Search for the cell housing the specified text and yield its [X, Y] center coordinate. 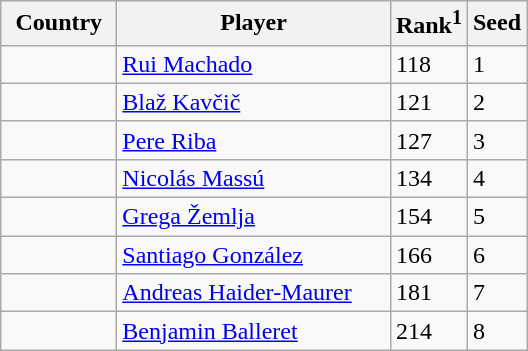
Santiago González [254, 255]
Nicolás Massú [254, 178]
Rui Machado [254, 64]
8 [496, 331]
Seed [496, 24]
Blaž Kavčič [254, 102]
2 [496, 102]
5 [496, 217]
Grega Žemlja [254, 217]
6 [496, 255]
Rank1 [428, 24]
214 [428, 331]
118 [428, 64]
1 [496, 64]
3 [496, 140]
Player [254, 24]
166 [428, 255]
127 [428, 140]
Country [59, 24]
4 [496, 178]
7 [496, 293]
Andreas Haider-Maurer [254, 293]
Benjamin Balleret [254, 331]
134 [428, 178]
181 [428, 293]
154 [428, 217]
121 [428, 102]
Pere Riba [254, 140]
